Determine the (X, Y) coordinate at the center of the cell enclosing the given text.  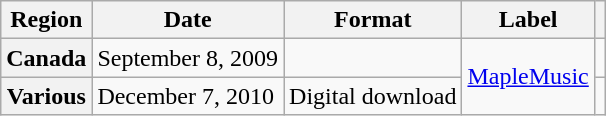
Date (188, 20)
MapleMusic (528, 77)
Canada (46, 58)
Region (46, 20)
Various (46, 96)
September 8, 2009 (188, 58)
Format (373, 20)
Digital download (373, 96)
Label (528, 20)
December 7, 2010 (188, 96)
